Provide the (X, Y) coordinate of the cell's center where the given text is located.  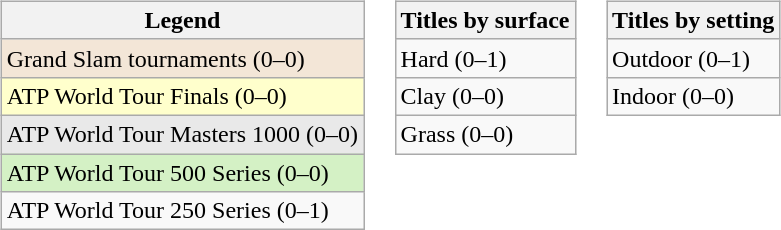
Grass (0–0) (485, 134)
ATP World Tour Masters 1000 (0–0) (182, 134)
Hard (0–1) (485, 58)
Indoor (0–0) (694, 96)
ATP World Tour 500 Series (0–0) (182, 173)
Grand Slam tournaments (0–0) (182, 58)
Clay (0–0) (485, 96)
Titles by surface (485, 20)
Outdoor (0–1) (694, 58)
Legend (182, 20)
ATP World Tour 250 Series (0–1) (182, 211)
ATP World Tour Finals (0–0) (182, 96)
Titles by setting (694, 20)
